Detect which cell encompasses the target text, then output its [x, y] center coordinate. 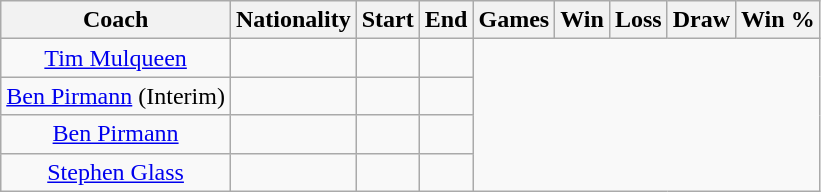
Win % [778, 20]
Coach [116, 20]
End [446, 20]
Loss [638, 20]
Stephen Glass [116, 172]
Start [388, 20]
Games [514, 20]
Ben Pirmann [116, 134]
Tim Mulqueen [116, 58]
Win [582, 20]
Draw [701, 20]
Ben Pirmann (Interim) [116, 96]
Nationality [293, 20]
